Output the (X, Y) coordinate of the center of the cell containing the given text.  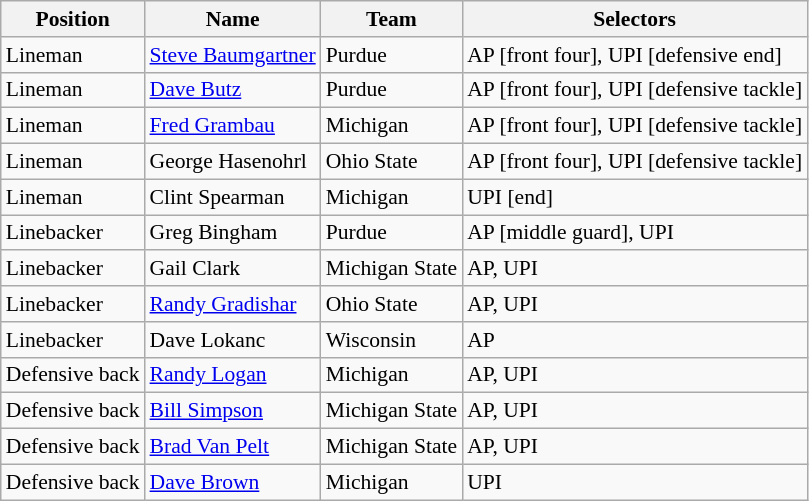
Dave Lokanc (233, 340)
Gail Clark (233, 269)
Selectors (634, 19)
Steve Baumgartner (233, 55)
Wisconsin (392, 340)
Randy Gradishar (233, 304)
UPI (634, 482)
George Hasenohrl (233, 162)
Clint Spearman (233, 197)
AP [middle guard], UPI (634, 233)
Team (392, 19)
Position (73, 19)
Bill Simpson (233, 411)
AP [front four], UPI [defensive end] (634, 55)
Fred Grambau (233, 126)
UPI [end] (634, 197)
Dave Brown (233, 482)
Dave Butz (233, 90)
AP (634, 340)
Greg Bingham (233, 233)
Name (233, 19)
Brad Van Pelt (233, 447)
Randy Logan (233, 375)
